Return [X, Y] of the center of cell containing provided text 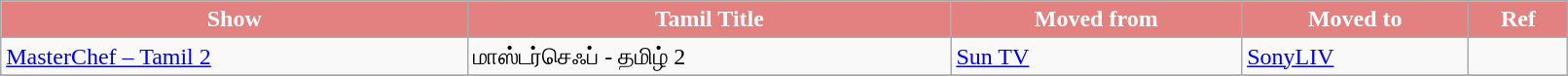
Sun TV [1096, 57]
Moved to [1355, 19]
மாஸ்டர்செஃப் - தமிழ் 2 [710, 57]
MasterChef – Tamil 2 [235, 57]
Moved from [1096, 19]
Ref [1518, 19]
Tamil Title [710, 19]
Show [235, 19]
SonyLIV [1355, 57]
